Locate the cell with the specified text and output its (x, y) center coordinate. 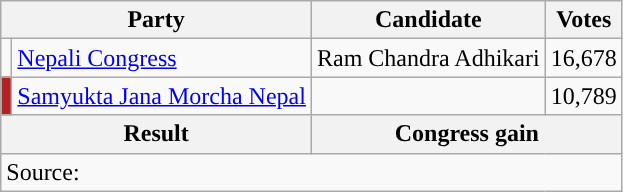
Source: (312, 172)
Result (156, 134)
Ram Chandra Adhikari (428, 58)
Candidate (428, 20)
Votes (584, 20)
Party (156, 20)
Congress gain (466, 134)
Nepali Congress (162, 58)
Samyukta Jana Morcha Nepal (162, 96)
16,678 (584, 58)
10,789 (584, 96)
